Scan for the cell matching the given text and deliver its [x, y] coordinate at center. 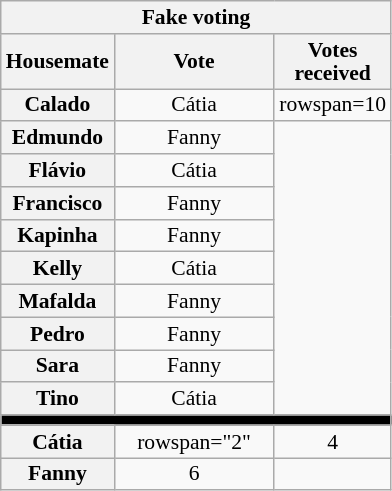
Francisco [58, 204]
Sara [58, 366]
Vote [194, 62]
rowspan=10 [332, 106]
Calado [58, 106]
4 [332, 442]
Kelly [58, 268]
Tino [58, 400]
Edmundo [58, 138]
Housemate [58, 62]
rowspan="2" [194, 442]
Fake voting [196, 18]
Kapinha [58, 236]
Votesreceived [332, 62]
Pedro [58, 334]
Mafalda [58, 302]
Flávio [58, 170]
6 [194, 474]
